Identify which cell holds the provided text, then report its (x, y) central coordinate. 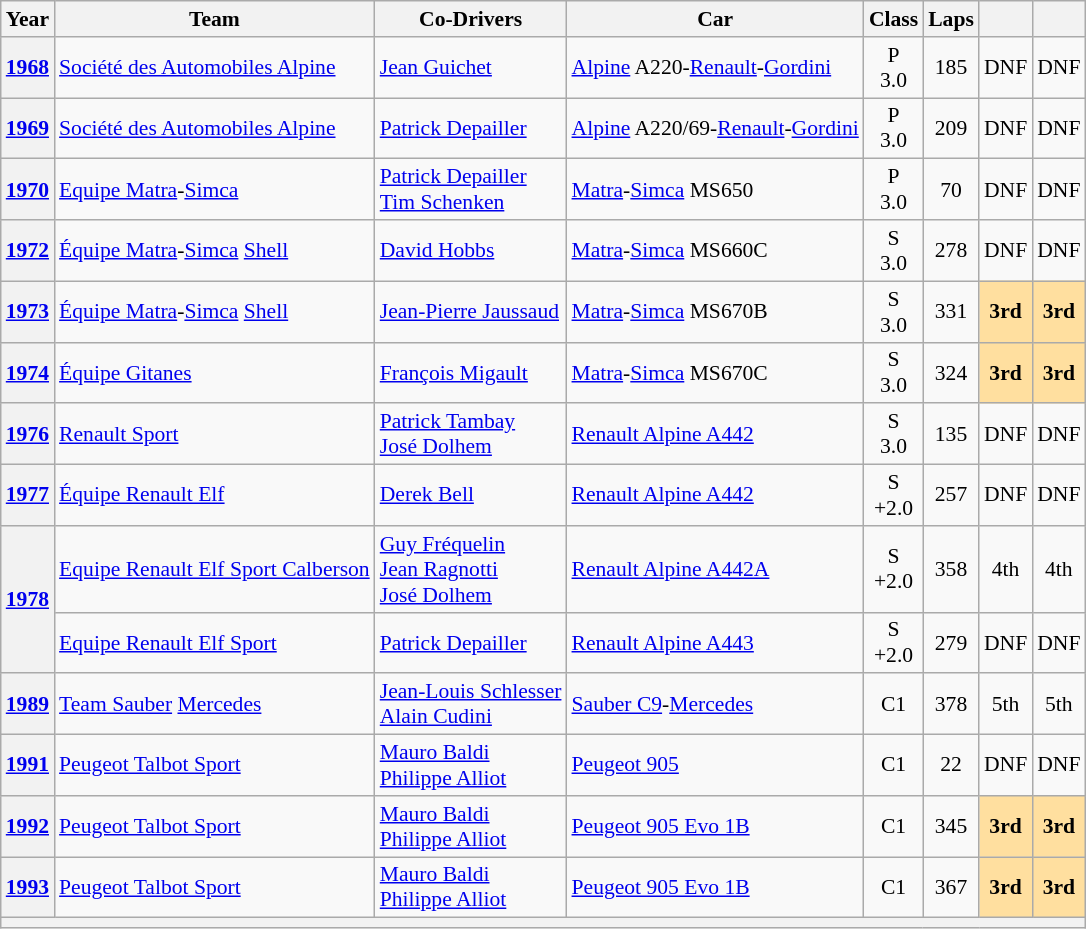
331 (951, 312)
1974 (28, 372)
Guy Fréquelin Jean Ragnotti José Dolhem (471, 570)
Jean Guichet (471, 68)
Patrick Tambay José Dolhem (471, 434)
Matra-Simca MS660C (714, 250)
1970 (28, 190)
Equipe Matra-Simca (214, 190)
Renault Sport (214, 434)
Alpine A220-Renault-Gordini (714, 68)
1976 (28, 434)
1993 (28, 888)
Équipe Renault Elf (214, 496)
185 (951, 68)
257 (951, 496)
378 (951, 704)
Matra-Simca MS670B (714, 312)
Class (894, 19)
135 (951, 434)
Equipe Renault Elf Sport (214, 642)
358 (951, 570)
324 (951, 372)
François Migault (471, 372)
Team Sauber Mercedes (214, 704)
345 (951, 826)
1968 (28, 68)
Renault Alpine A442A (714, 570)
1977 (28, 496)
Car (714, 19)
1972 (28, 250)
1989 (28, 704)
1973 (28, 312)
209 (951, 128)
278 (951, 250)
Matra-Simca MS650 (714, 190)
Laps (951, 19)
Renault Alpine A443 (714, 642)
Co-Drivers (471, 19)
Jean-Pierre Jaussaud (471, 312)
279 (951, 642)
Equipe Renault Elf Sport Calberson (214, 570)
Alpine A220/69-Renault-Gordini (714, 128)
Derek Bell (471, 496)
Patrick Depailler Tim Schenken (471, 190)
Year (28, 19)
1969 (28, 128)
Matra-Simca MS670C (714, 372)
1978 (28, 600)
1991 (28, 766)
Équipe Gitanes (214, 372)
367 (951, 888)
70 (951, 190)
Peugeot 905 (714, 766)
Team (214, 19)
1992 (28, 826)
22 (951, 766)
Jean-Louis Schlesser Alain Cudini (471, 704)
David Hobbs (471, 250)
Sauber C9-Mercedes (714, 704)
